Search for the cell housing the specified text and yield its [X, Y] center coordinate. 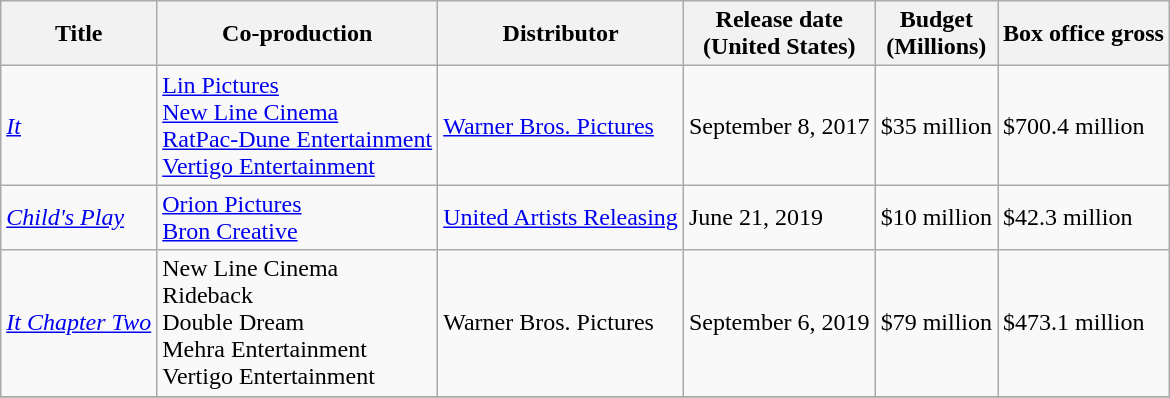
September 8, 2017 [779, 126]
Child's Play [79, 218]
Distributor [561, 34]
Co-production [298, 34]
Budget(Millions) [936, 34]
United Artists Releasing [561, 218]
Release date(United States) [779, 34]
$700.4 million [1084, 126]
$473.1 million [1084, 323]
Orion PicturesBron Creative [298, 218]
It [79, 126]
New Line CinemaRidebackDouble DreamMehra EntertainmentVertigo Entertainment [298, 323]
Lin PicturesNew Line CinemaRatPac-Dune EntertainmentVertigo Entertainment [298, 126]
Title [79, 34]
June 21, 2019 [779, 218]
September 6, 2019 [779, 323]
It Chapter Two [79, 323]
$42.3 million [1084, 218]
$10 million [936, 218]
$79 million [936, 323]
$35 million [936, 126]
Box office gross [1084, 34]
